Identify which cell holds the provided text, then report its [x, y] central coordinate. 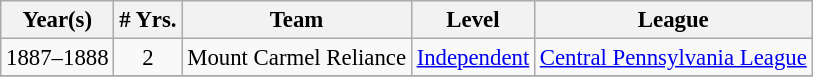
Team [297, 20]
2 [148, 58]
# Yrs. [148, 20]
1887–1888 [58, 58]
Level [472, 20]
Central Pennsylvania League [674, 58]
Year(s) [58, 20]
Independent [472, 58]
Mount Carmel Reliance [297, 58]
League [674, 20]
